Find where the given text appears and provide that cell's center as [x, y] coordinate. 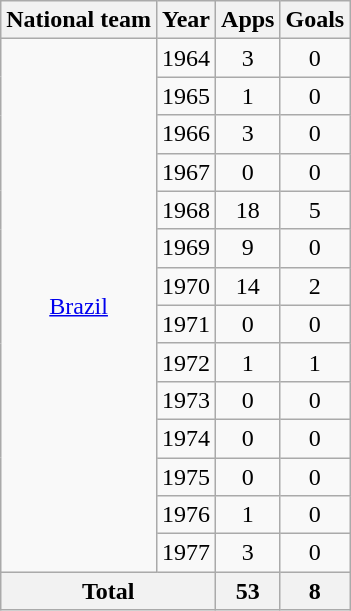
Goals [315, 20]
1976 [186, 515]
National team [79, 20]
9 [248, 248]
1977 [186, 553]
18 [248, 210]
1972 [186, 362]
1975 [186, 477]
Brazil [79, 306]
Total [108, 591]
1970 [186, 286]
1974 [186, 438]
1969 [186, 248]
5 [315, 210]
1967 [186, 172]
Year [186, 20]
8 [315, 591]
1968 [186, 210]
Apps [248, 20]
1971 [186, 324]
14 [248, 286]
1973 [186, 400]
1964 [186, 58]
2 [315, 286]
1966 [186, 134]
53 [248, 591]
1965 [186, 96]
